Capture the cell that displays the provided text and extract its [X, Y] central coordinate. 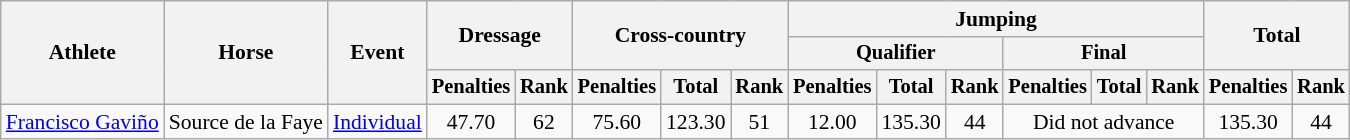
Final [1103, 54]
62 [544, 122]
Qualifier [896, 54]
Cross-country [680, 36]
51 [759, 122]
Horse [246, 52]
Athlete [82, 52]
Individual [378, 122]
123.30 [696, 122]
12.00 [832, 122]
Francisco Gaviño [82, 122]
75.60 [617, 122]
47.70 [471, 122]
Did not advance [1103, 122]
Jumping [996, 19]
Event [378, 52]
Dressage [500, 36]
Source de la Faye [246, 122]
